Locate the cell with the specified text and output its [x, y] center coordinate. 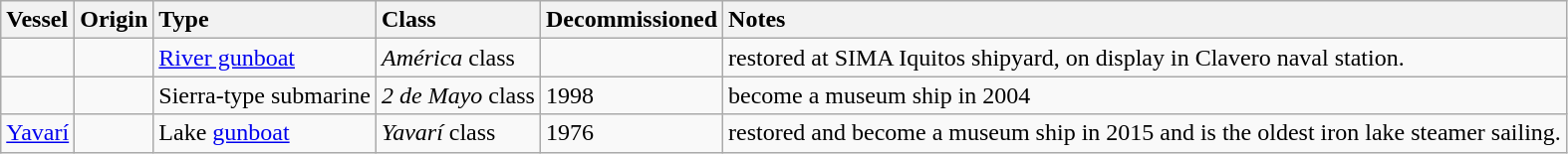
América class [458, 58]
2 de Mayo class [458, 95]
Type [265, 20]
Sierra-type submarine [265, 95]
Yavarí [38, 133]
River gunboat [265, 58]
restored and become a museum ship in 2015 and is the oldest iron lake steamer sailing. [1146, 133]
Yavarí class [458, 133]
Decommissioned [632, 20]
restored at SIMA Iquitos shipyard, on display in Clavero naval station. [1146, 58]
Notes [1146, 20]
Origin [114, 20]
Lake gunboat [265, 133]
1976 [632, 133]
become a museum ship in 2004 [1146, 95]
1998 [632, 95]
Class [458, 20]
Vessel [38, 20]
